Identify which cell holds the provided text, then report its [X, Y] central coordinate. 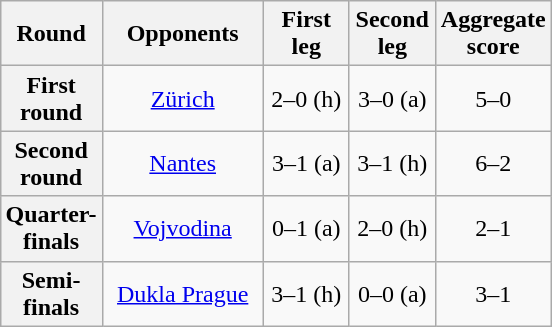
First round [51, 98]
3–1 (a) [306, 164]
Second round [51, 164]
0–0 (a) [392, 294]
Vojvodina [182, 228]
Second leg [392, 34]
Opponents [182, 34]
Semi-finals [51, 294]
Aggregate score [493, 34]
Nantes [182, 164]
Round [51, 34]
Quarter-finals [51, 228]
Dukla Prague [182, 294]
3–1 [493, 294]
First leg [306, 34]
3–0 (a) [392, 98]
Zürich [182, 98]
5–0 [493, 98]
2–1 [493, 228]
0–1 (a) [306, 228]
6–2 [493, 164]
